Search for the cell housing the specified text and yield its [X, Y] center coordinate. 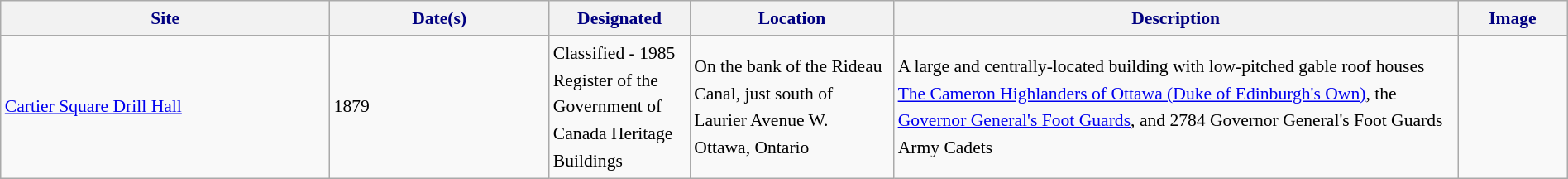
Site [165, 18]
Date(s) [440, 18]
Cartier Square Drill Hall [165, 108]
Description [1176, 18]
1879 [440, 108]
On the bank of the Rideau Canal, just south of Laurier Avenue W.Ottawa, Ontario [791, 108]
Designated [619, 18]
Image [1513, 18]
Classified - 1985 Register of the Government of Canada Heritage Buildings [619, 108]
Location [791, 18]
